For the text-containing cell, return its midpoint in [X, Y] coordinate format. 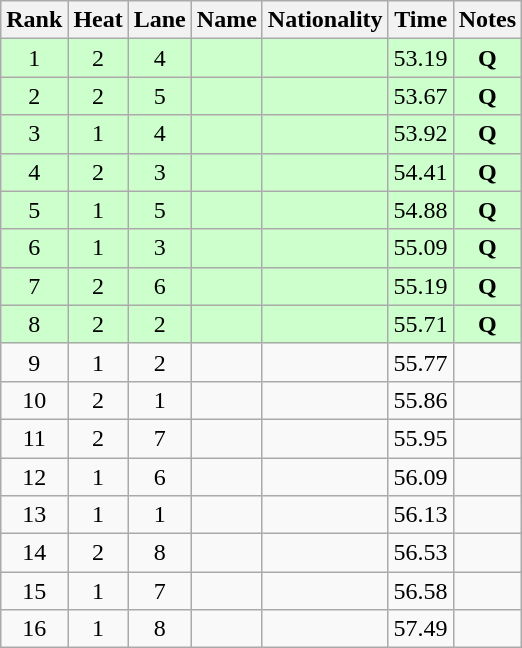
Name [226, 20]
56.13 [420, 515]
9 [34, 362]
12 [34, 477]
Rank [34, 20]
Notes [487, 20]
56.09 [420, 477]
10 [34, 400]
13 [34, 515]
56.58 [420, 591]
54.41 [420, 172]
54.88 [420, 210]
Lane [160, 20]
55.19 [420, 286]
Nationality [325, 20]
55.86 [420, 400]
11 [34, 438]
56.53 [420, 553]
14 [34, 553]
53.67 [420, 96]
55.09 [420, 248]
16 [34, 629]
Time [420, 20]
53.92 [420, 134]
53.19 [420, 58]
57.49 [420, 629]
55.71 [420, 324]
15 [34, 591]
55.77 [420, 362]
Heat [98, 20]
55.95 [420, 438]
